Find where the given text appears and provide that cell's center as [X, Y] coordinate. 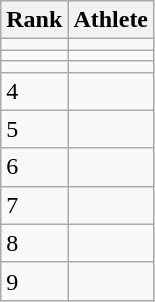
8 [34, 243]
6 [34, 167]
Athlete [111, 20]
4 [34, 91]
Rank [34, 20]
9 [34, 281]
7 [34, 205]
5 [34, 129]
